Determine the [X, Y] coordinate at the center of the cell enclosing the given text.  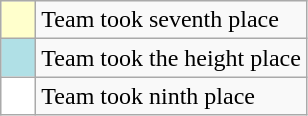
Team took seventh place [172, 20]
Team took ninth place [172, 96]
Team took the height place [172, 58]
